Provide the [x, y] coordinate of the cell's center where the given text is located.  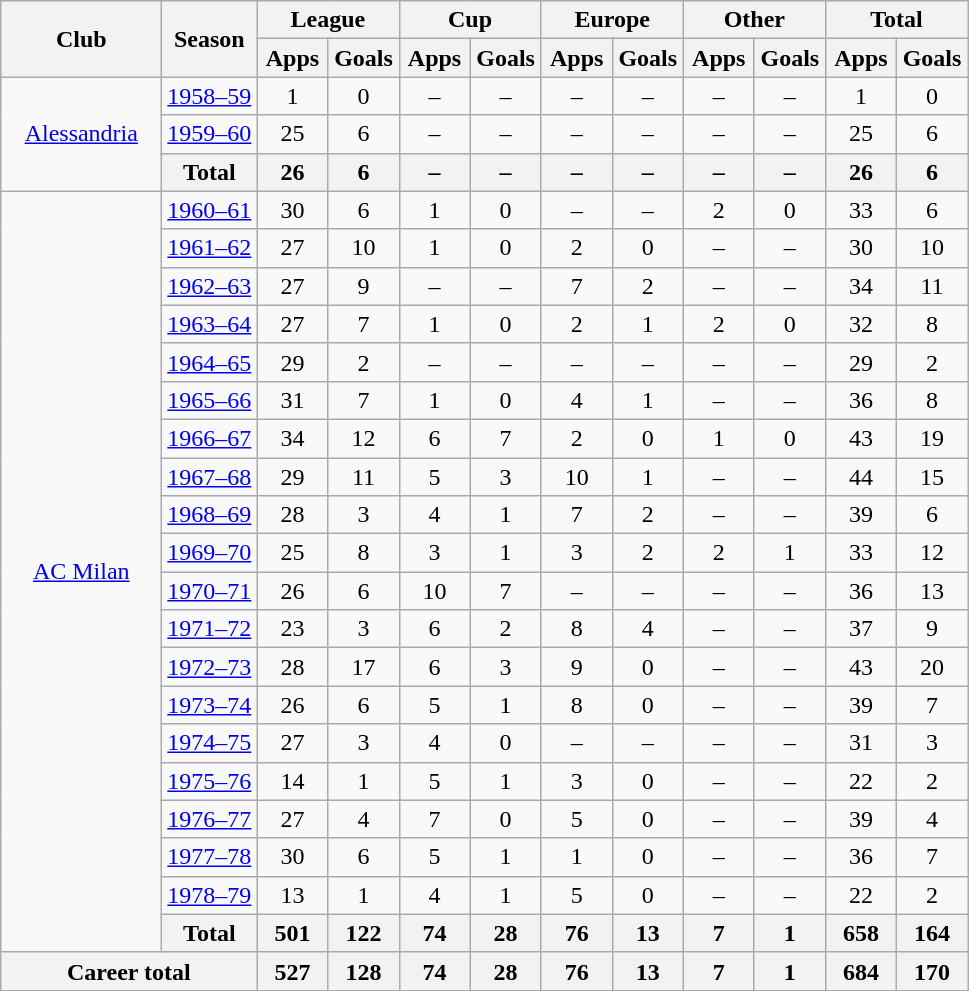
1965–66 [210, 400]
128 [364, 971]
684 [860, 971]
Europe [612, 20]
527 [292, 971]
1959–60 [210, 134]
1970–71 [210, 591]
15 [932, 477]
501 [292, 933]
44 [860, 477]
14 [292, 781]
1978–79 [210, 895]
Cup [470, 20]
20 [932, 667]
1961–62 [210, 248]
1960–61 [210, 210]
1968–69 [210, 515]
1964–65 [210, 362]
122 [364, 933]
AC Milan [82, 572]
1975–76 [210, 781]
Other [754, 20]
1971–72 [210, 629]
Alessandria [82, 134]
170 [932, 971]
Club [82, 39]
19 [932, 438]
1976–77 [210, 819]
Season [210, 39]
Career total [129, 971]
1977–78 [210, 857]
1973–74 [210, 705]
1969–70 [210, 553]
League [328, 20]
1972–73 [210, 667]
23 [292, 629]
1963–64 [210, 324]
1958–59 [210, 96]
1974–75 [210, 743]
658 [860, 933]
1967–68 [210, 477]
17 [364, 667]
1966–67 [210, 438]
164 [932, 933]
37 [860, 629]
32 [860, 324]
1962–63 [210, 286]
